Capture the cell that displays the provided text and extract its [x, y] central coordinate. 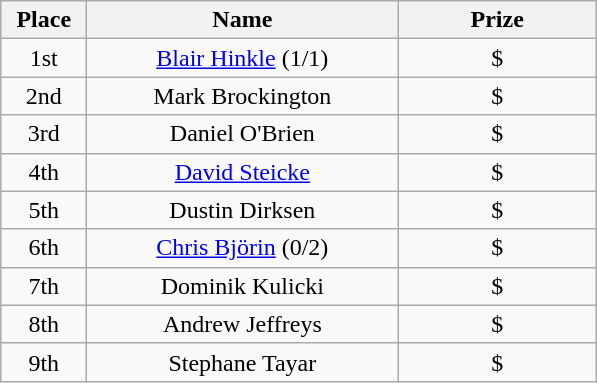
6th [44, 248]
8th [44, 324]
Blair Hinkle (1/1) [242, 58]
Prize [498, 20]
Dustin Dirksen [242, 210]
5th [44, 210]
9th [44, 362]
1st [44, 58]
7th [44, 286]
Stephane Tayar [242, 362]
2nd [44, 96]
David Steicke [242, 172]
Dominik Kulicki [242, 286]
Andrew Jeffreys [242, 324]
Daniel O'Brien [242, 134]
Mark Brockington [242, 96]
Chris Björin (0/2) [242, 248]
Place [44, 20]
Name [242, 20]
4th [44, 172]
3rd [44, 134]
